Search for the cell housing the specified text and yield its (X, Y) center coordinate. 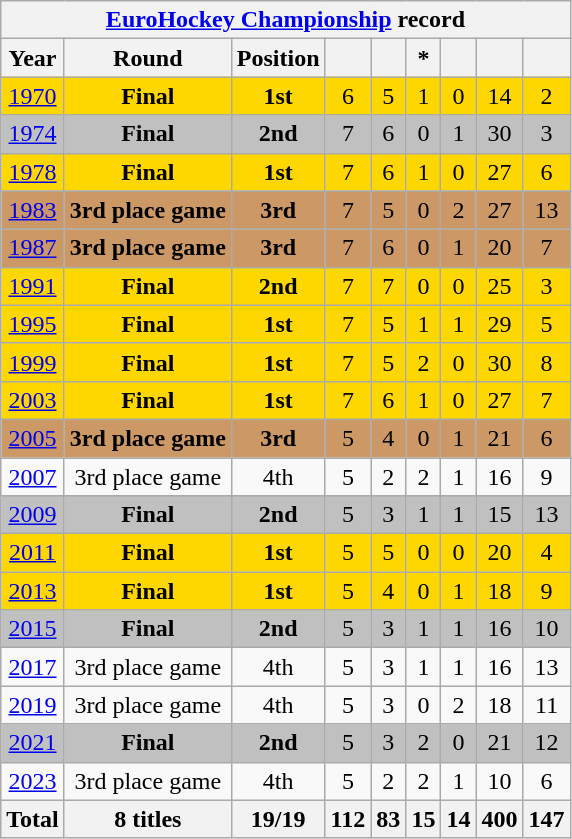
25 (500, 286)
2003 (33, 400)
83 (388, 819)
2013 (33, 591)
Position (278, 58)
2011 (33, 553)
11 (546, 705)
1978 (33, 172)
8 titles (148, 819)
EuroHockey Championship record (286, 20)
2005 (33, 438)
2019 (33, 705)
12 (546, 743)
Total (33, 819)
* (424, 58)
29 (500, 324)
1991 (33, 286)
19/19 (278, 819)
1974 (33, 134)
2023 (33, 781)
2015 (33, 629)
1987 (33, 248)
Round (148, 58)
147 (546, 819)
400 (500, 819)
112 (348, 819)
2007 (33, 477)
1970 (33, 96)
Year (33, 58)
1983 (33, 210)
1995 (33, 324)
2021 (33, 743)
1999 (33, 362)
2009 (33, 515)
2017 (33, 667)
8 (546, 362)
